Search for the cell housing the specified text and yield its (X, Y) center coordinate. 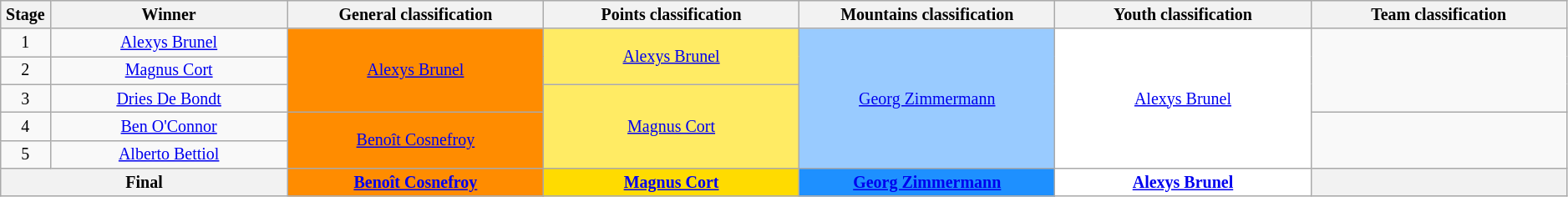
Winner (169, 15)
5 (25, 154)
Dries De Bondt (169, 98)
Alberto Bettiol (169, 154)
Points classification (671, 15)
3 (25, 98)
Final (145, 182)
Team classification (1439, 15)
Youth classification (1183, 15)
General classification (415, 15)
Ben O'Connor (169, 127)
Stage (25, 15)
4 (25, 127)
1 (25, 43)
2 (25, 70)
Mountains classification (927, 15)
